Return (X, Y) of the center of cell containing provided text 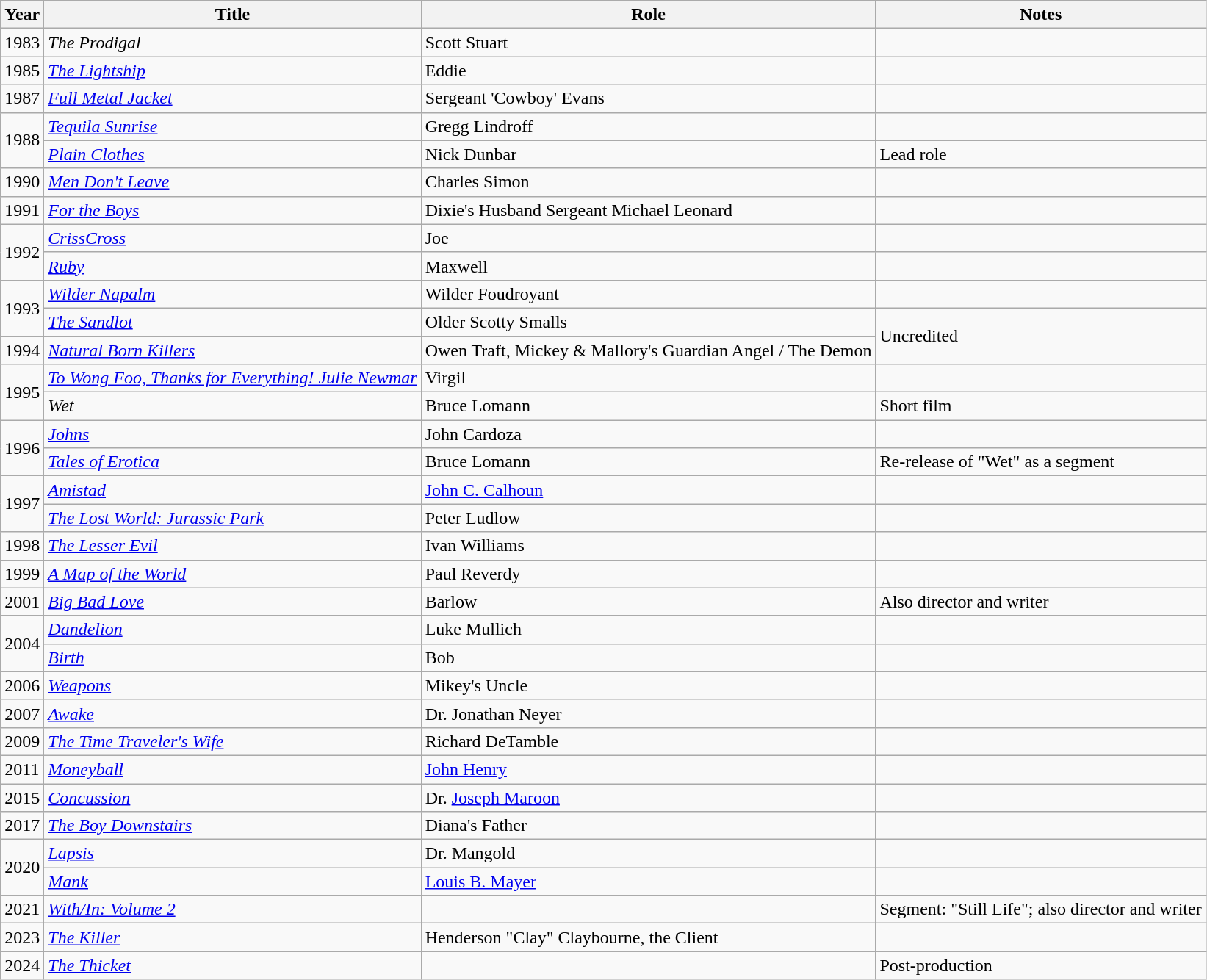
With/In: Volume 2 (232, 909)
Scott Stuart (648, 43)
The Thicket (232, 965)
Re-release of "Wet" as a segment (1040, 462)
The Time Traveler's Wife (232, 741)
John Cardoza (648, 434)
1996 (22, 448)
The Lightship (232, 71)
Peter Ludlow (648, 518)
2009 (22, 741)
1987 (22, 98)
Also director and writer (1040, 602)
Role (648, 15)
2004 (22, 644)
Concussion (232, 797)
Post-production (1040, 965)
Tales of Erotica (232, 462)
Richard DeTamble (648, 741)
Plain Clothes (232, 154)
Paul Reverdy (648, 574)
Big Bad Love (232, 602)
The Killer (232, 937)
Dandelion (232, 630)
Dixie's Husband Sergeant Michael Leonard (648, 210)
2006 (22, 685)
The Boy Downstairs (232, 826)
Ivan Williams (648, 546)
1992 (22, 252)
Owen Traft, Mickey & Mallory's Guardian Angel / The Demon (648, 350)
Short film (1040, 406)
Dr. Mangold (648, 854)
Dr. Joseph Maroon (648, 797)
Henderson "Clay" Claybourne, the Client (648, 937)
Segment: "Still Life"; also director and writer (1040, 909)
1988 (22, 140)
John Henry (648, 769)
Eddie (648, 71)
2021 (22, 909)
Year (22, 15)
Weapons (232, 685)
Natural Born Killers (232, 350)
Wilder Napalm (232, 294)
The Lost World: Jurassic Park (232, 518)
A Map of the World (232, 574)
Wilder Foudroyant (648, 294)
Louis B. Mayer (648, 882)
2015 (22, 797)
Sergeant 'Cowboy' Evans (648, 98)
2017 (22, 826)
Charles Simon (648, 182)
The Prodigal (232, 43)
Gregg Lindroff (648, 126)
Older Scotty Smalls (648, 322)
Virgil (648, 378)
2011 (22, 769)
Barlow (648, 602)
Amistad (232, 490)
1990 (22, 182)
John C. Calhoun (648, 490)
Mikey's Uncle (648, 685)
Men Don't Leave (232, 182)
Uncredited (1040, 336)
Lead role (1040, 154)
Joe (648, 238)
1991 (22, 210)
Wet (232, 406)
1999 (22, 574)
Birth (232, 657)
2023 (22, 937)
Ruby (232, 266)
1995 (22, 392)
The Sandlot (232, 322)
Luke Mullich (648, 630)
Maxwell (648, 266)
Nick Dunbar (648, 154)
2001 (22, 602)
Lapsis (232, 854)
1983 (22, 43)
Mank (232, 882)
CrissCross (232, 238)
Diana's Father (648, 826)
Dr. Jonathan Neyer (648, 713)
1993 (22, 308)
For the Boys (232, 210)
1998 (22, 546)
Title (232, 15)
Johns (232, 434)
Notes (1040, 15)
Tequila Sunrise (232, 126)
1994 (22, 350)
2020 (22, 868)
Awake (232, 713)
Bob (648, 657)
1985 (22, 71)
Moneyball (232, 769)
To Wong Foo, Thanks for Everything! Julie Newmar (232, 378)
2024 (22, 965)
1997 (22, 504)
The Lesser Evil (232, 546)
2007 (22, 713)
Full Metal Jacket (232, 98)
